For the text-containing cell, return its midpoint in [x, y] coordinate format. 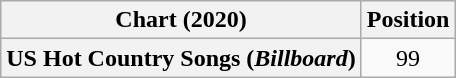
US Hot Country Songs (Billboard) [181, 58]
Chart (2020) [181, 20]
Position [408, 20]
99 [408, 58]
